Locate the cell with the specified text and output its (X, Y) center coordinate. 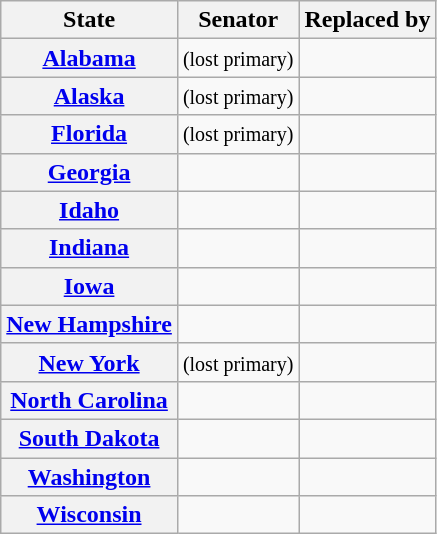
Iowa (90, 286)
New Hampshire (90, 324)
North Carolina (90, 400)
Idaho (90, 210)
Washington (90, 477)
New York (90, 362)
South Dakota (90, 438)
Alaska (90, 96)
State (90, 20)
Senator (238, 20)
Indiana (90, 248)
Replaced by (368, 20)
Georgia (90, 172)
Alabama (90, 58)
Florida (90, 134)
Wisconsin (90, 515)
